For the text-containing cell, return its midpoint in (X, Y) coordinate format. 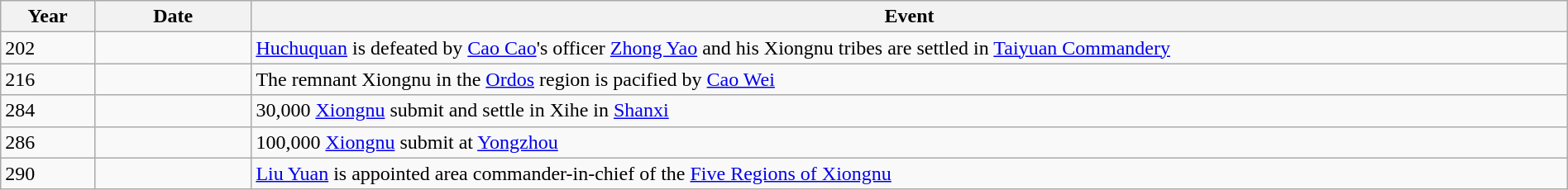
Date (172, 17)
Event (910, 17)
290 (48, 173)
202 (48, 48)
100,000 Xiongnu submit at Yongzhou (910, 142)
Year (48, 17)
Liu Yuan is appointed area commander-in-chief of the Five Regions of Xiongnu (910, 173)
30,000 Xiongnu submit and settle in Xihe in Shanxi (910, 111)
The remnant Xiongnu in the Ordos region is pacified by Cao Wei (910, 79)
286 (48, 142)
216 (48, 79)
284 (48, 111)
Huchuquan is defeated by Cao Cao's officer Zhong Yao and his Xiongnu tribes are settled in Taiyuan Commandery (910, 48)
